Locate the cell with the specified text and output its [X, Y] center coordinate. 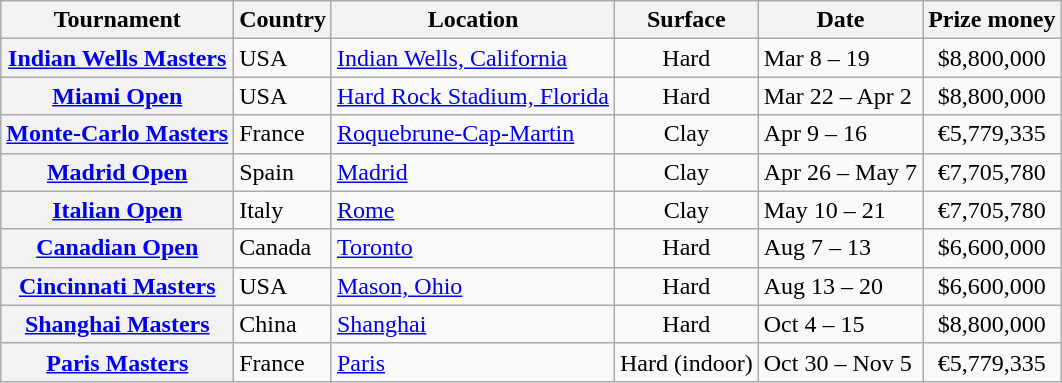
Apr 9 – 16 [840, 134]
Spain [283, 172]
Oct 4 – 15 [840, 324]
Shanghai Masters [118, 324]
Roquebrune-Cap-Martin [472, 134]
Paris Masters [118, 362]
Country [283, 20]
Hard Rock Stadium, Florida [472, 96]
May 10 – 21 [840, 210]
Surface [687, 20]
Paris [472, 362]
Apr 26 – May 7 [840, 172]
Madrid Open [118, 172]
Prize money [992, 20]
Miami Open [118, 96]
Mason, Ohio [472, 286]
Canada [283, 248]
Toronto [472, 248]
Aug 13 – 20 [840, 286]
Hard (indoor) [687, 362]
Cincinnati Masters [118, 286]
Indian Wells, California [472, 58]
Indian Wells Masters [118, 58]
Oct 30 – Nov 5 [840, 362]
Italy [283, 210]
Canadian Open [118, 248]
Location [472, 20]
Italian Open [118, 210]
Shanghai [472, 324]
Date [840, 20]
Aug 7 – 13 [840, 248]
Tournament [118, 20]
Monte-Carlo Masters [118, 134]
Madrid [472, 172]
China [283, 324]
Rome [472, 210]
Mar 22 – Apr 2 [840, 96]
Mar 8 – 19 [840, 58]
